Scan for the cell matching the given text and deliver its [x, y] coordinate at center. 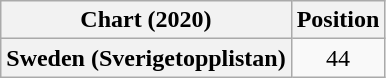
Sweden (Sverigetopplistan) [146, 58]
44 [338, 58]
Chart (2020) [146, 20]
Position [338, 20]
